Output the [x, y] coordinate of the center of the cell containing the given text.  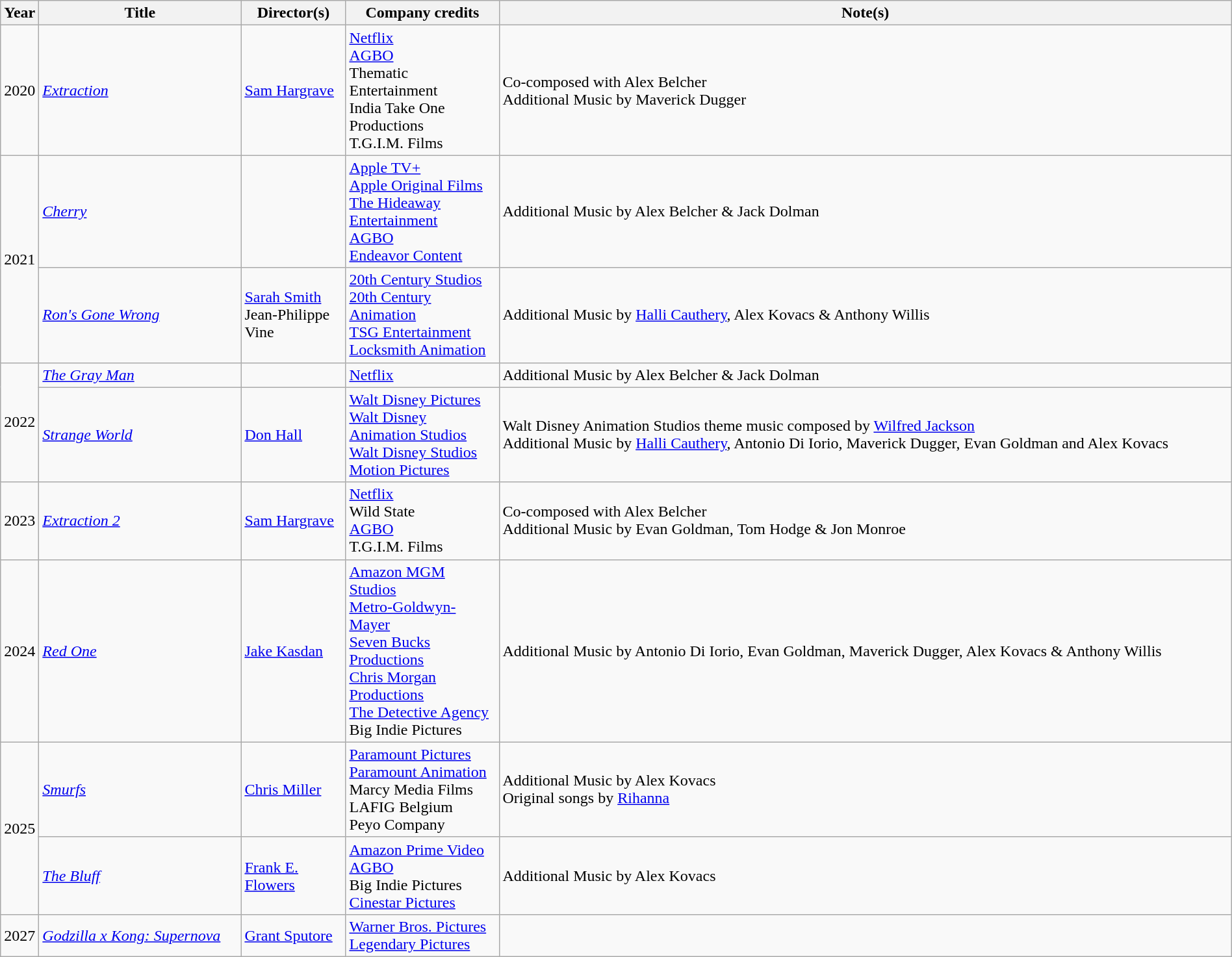
20th Century Studios20th Century AnimationTSG EntertainmentLocksmith Animation [422, 315]
2021 [19, 259]
2025 [19, 828]
Cherry [140, 212]
NetflixWild StateAGBOT.G.I.M. Films [422, 521]
Sarah SmithJean-Philippe Vine [294, 315]
Smurfs [140, 789]
Extraction 2 [140, 521]
Co-composed with Alex BelcherAdditional Music by Maverick Dugger [866, 90]
Co-composed with Alex BelcherAdditional Music by Evan Goldman, Tom Hodge & Jon Monroe [866, 521]
2024 [19, 651]
Director(s) [294, 13]
Apple TV+Apple Original FilmsThe Hideaway EntertainmentAGBOEndeavor Content [422, 212]
Don Hall [294, 435]
Additional Music by Antonio Di Iorio, Evan Goldman, Maverick Dugger, Alex Kovacs & Anthony Willis [866, 651]
Additional Music by Halli Cauthery, Alex Kovacs & Anthony Willis [866, 315]
Frank E. Flowers [294, 876]
Note(s) [866, 13]
Walt Disney PicturesWalt Disney Animation StudiosWalt Disney Studios Motion Pictures [422, 435]
Additional Music by Alex KovacsOriginal songs by Rihanna [866, 789]
2022 [19, 422]
Year [19, 13]
Paramount PicturesParamount AnimationMarcy Media FilmsLAFIG BelgiumPeyo Company [422, 789]
Additional Music by Alex Kovacs [866, 876]
Netflix [422, 375]
The Bluff [140, 876]
Ron's Gone Wrong [140, 315]
Jake Kasdan [294, 651]
2023 [19, 521]
NetflixAGBOThematic EntertainmentIndia Take One ProductionsT.G.I.M. Films [422, 90]
Amazon MGM StudiosMetro-Goldwyn-MayerSeven Bucks ProductionsChris Morgan ProductionsThe Detective AgencyBig Indie Pictures [422, 651]
Strange World [140, 435]
Godzilla x Kong: Supernova [140, 936]
Amazon Prime VideoAGBOBig Indie PicturesCinestar Pictures [422, 876]
Red One [140, 651]
Extraction [140, 90]
Chris Miller [294, 789]
The Gray Man [140, 375]
2027 [19, 936]
Warner Bros. PicturesLegendary Pictures [422, 936]
Grant Sputore [294, 936]
Title [140, 13]
Company credits [422, 13]
2020 [19, 90]
